Provide the (X, Y) coordinate of the cell's center where the given text is located.  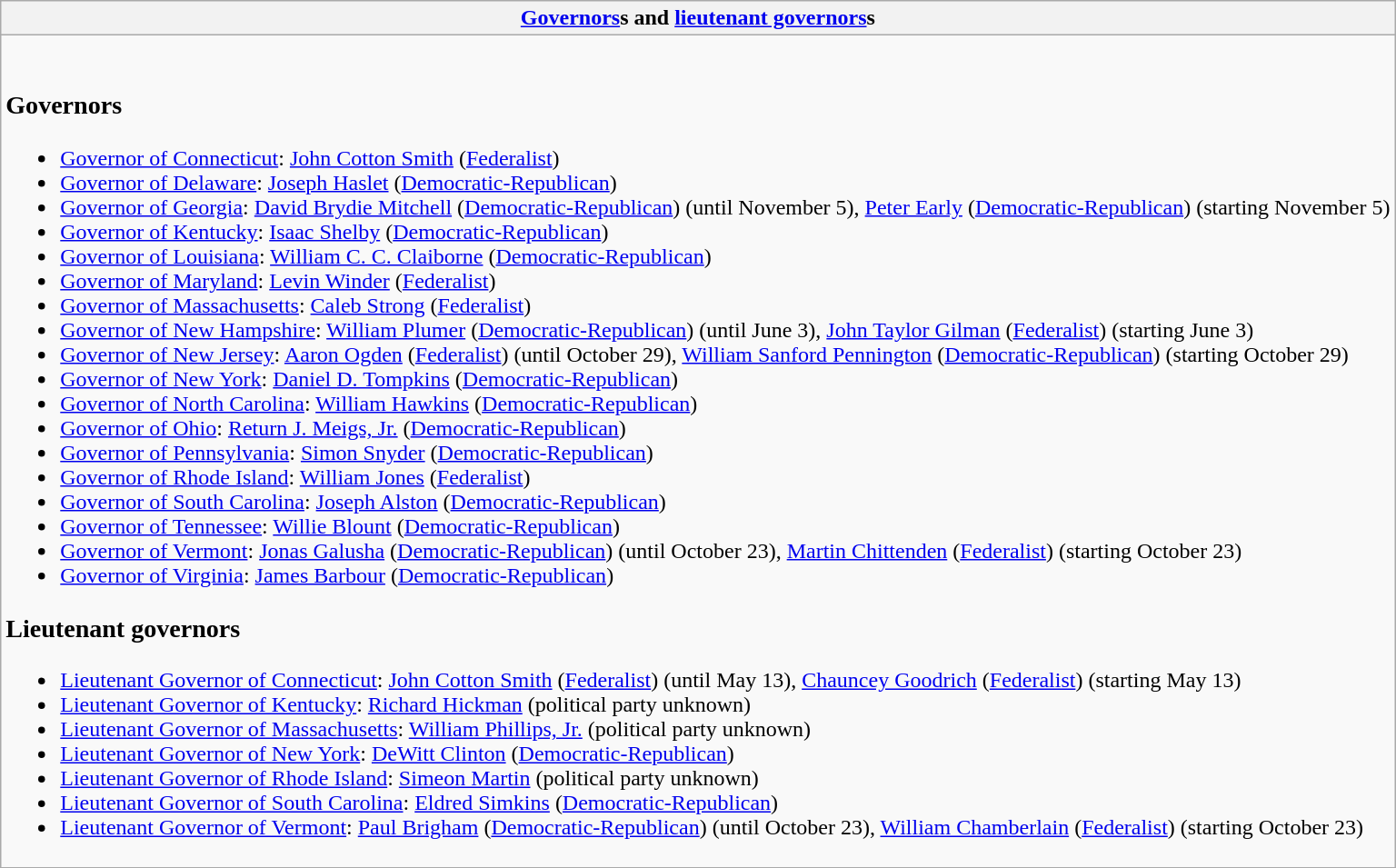
Governorss and lieutenant governorss (698, 18)
